Find where the given text appears and provide that cell's center as [X, Y] coordinate. 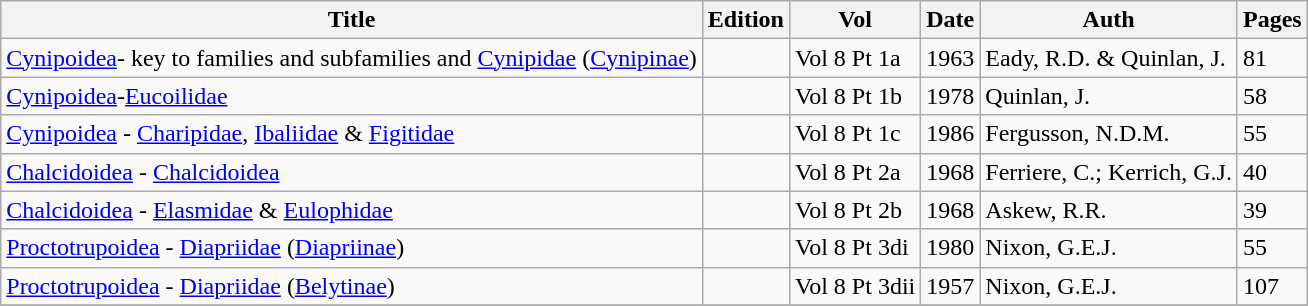
Vol 8 Pt 3dii [854, 286]
Date [950, 20]
1957 [950, 286]
40 [1272, 172]
58 [1272, 96]
1978 [950, 96]
Title [352, 20]
Cynipoidea- key to families and subfamilies and Cynipidae (Cynipinae) [352, 58]
Vol 8 Pt 3di [854, 248]
Vol 8 Pt 1c [854, 134]
Cynipoidea - Charipidae, Ibaliidae & Figitidae [352, 134]
Chalcidoidea - Elasmidae & Eulophidae [352, 210]
Vol [854, 20]
Auth [1109, 20]
107 [1272, 286]
1986 [950, 134]
Vol 8 Pt 1b [854, 96]
1963 [950, 58]
Cynipoidea-Eucoilidae [352, 96]
Quinlan, J. [1109, 96]
Pages [1272, 20]
Vol 8 Pt 2a [854, 172]
Vol 8 Pt 2b [854, 210]
1980 [950, 248]
Eady, R.D. & Quinlan, J. [1109, 58]
Proctotrupoidea - Diapriidae (Diapriinae) [352, 248]
Edition [746, 20]
39 [1272, 210]
Askew, R.R. [1109, 210]
Ferriere, C.; Kerrich, G.J. [1109, 172]
Vol 8 Pt 1a [854, 58]
Fergusson, N.D.M. [1109, 134]
81 [1272, 58]
Proctotrupoidea - Diapriidae (Belytinae) [352, 286]
Chalcidoidea - Chalcidoidea [352, 172]
